Pinpoint the cell where the given text exists, returning its [X, Y] midpoint coordinate. 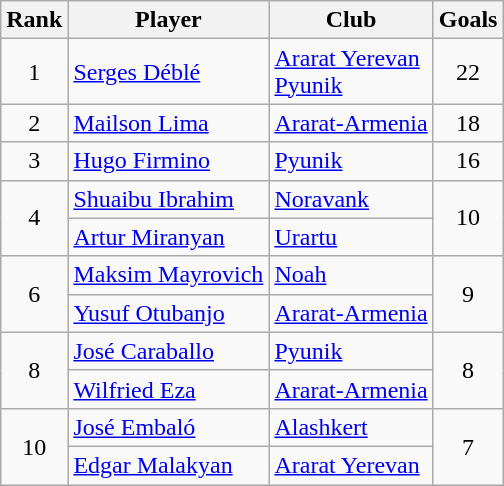
Rank [34, 20]
Goals [468, 20]
Ararat YerevanPyunik [351, 72]
Maksim Mayrovich [168, 275]
7 [468, 446]
Club [351, 20]
Player [168, 20]
6 [34, 294]
Mailson Lima [168, 123]
Noravank [351, 199]
3 [34, 161]
22 [468, 72]
Artur Miranyan [168, 237]
Edgar Malakyan [168, 465]
Serges Déblé [168, 72]
Alashkert [351, 427]
Urartu [351, 237]
Hugo Firmino [168, 161]
Wilfried Eza [168, 389]
José Caraballo [168, 351]
2 [34, 123]
Shuaibu Ibrahim [168, 199]
4 [34, 218]
José Embaló [168, 427]
Yusuf Otubanjo [168, 313]
9 [468, 294]
Noah [351, 275]
18 [468, 123]
Ararat Yerevan [351, 465]
16 [468, 161]
1 [34, 72]
